Determine the (X, Y) coordinate at the center of the cell enclosing the given text.  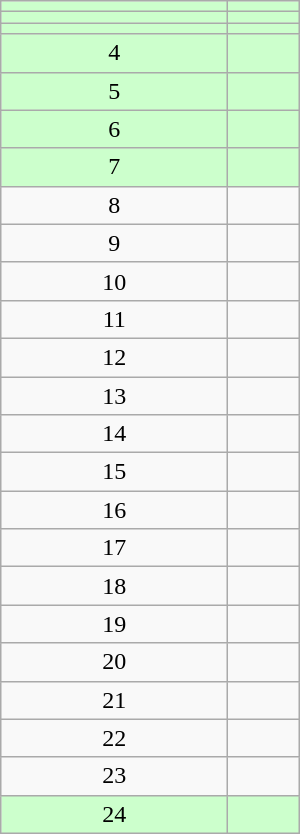
14 (114, 434)
17 (114, 548)
23 (114, 776)
21 (114, 700)
11 (114, 319)
18 (114, 586)
7 (114, 167)
8 (114, 205)
9 (114, 243)
20 (114, 662)
22 (114, 738)
16 (114, 510)
15 (114, 472)
12 (114, 357)
24 (114, 814)
10 (114, 281)
6 (114, 129)
19 (114, 624)
5 (114, 91)
13 (114, 395)
4 (114, 53)
